Locate the cell with the specified text and output its (x, y) center coordinate. 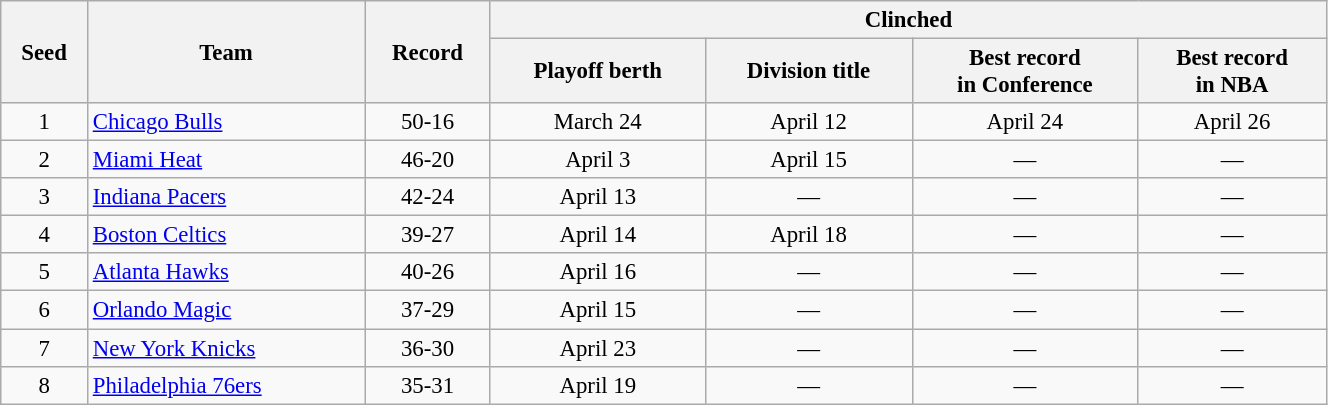
42-24 (428, 197)
April 12 (808, 122)
4 (44, 235)
Team (226, 52)
April 18 (808, 235)
April 14 (598, 235)
39-27 (428, 235)
Playoff berth (598, 72)
Division title (808, 72)
Seed (44, 52)
April 23 (598, 348)
Indiana Pacers (226, 197)
2 (44, 160)
7 (44, 348)
46-20 (428, 160)
1 (44, 122)
April 3 (598, 160)
Record (428, 52)
8 (44, 385)
Best record in Conference (1025, 72)
5 (44, 273)
50-16 (428, 122)
Miami Heat (226, 160)
Orlando Magic (226, 310)
Chicago Bulls (226, 122)
37-29 (428, 310)
35-31 (428, 385)
6 (44, 310)
Best record in NBA (1232, 72)
April 19 (598, 385)
Philadelphia 76ers (226, 385)
3 (44, 197)
March 24 (598, 122)
April 16 (598, 273)
36-30 (428, 348)
Atlanta Hawks (226, 273)
Clinched (908, 20)
April 13 (598, 197)
New York Knicks (226, 348)
40-26 (428, 273)
April 24 (1025, 122)
April 26 (1232, 122)
Boston Celtics (226, 235)
